Determine the [X, Y] coordinate at the center of the cell enclosing the given text.  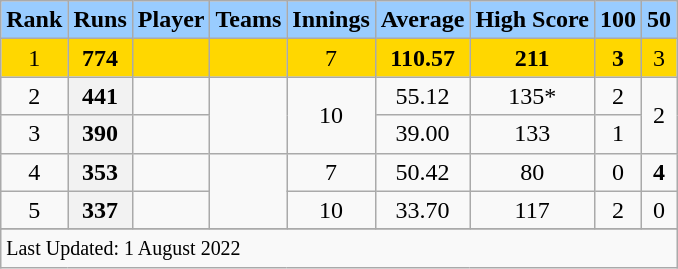
Player [171, 20]
55.12 [422, 96]
Runs [100, 20]
50 [660, 20]
353 [100, 172]
39.00 [422, 134]
135* [532, 96]
80 [532, 172]
133 [532, 134]
337 [100, 210]
774 [100, 58]
Average [422, 20]
33.70 [422, 210]
Rank [34, 20]
Innings [331, 20]
211 [532, 58]
50.42 [422, 172]
Teams [248, 20]
441 [100, 96]
100 [618, 20]
110.57 [422, 58]
5 [34, 210]
117 [532, 210]
Last Updated: 1 August 2022 [339, 248]
390 [100, 134]
High Score [532, 20]
